Capture the cell that displays the provided text and extract its (x, y) central coordinate. 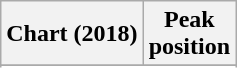
Peakposition (189, 34)
Chart (2018) (72, 34)
